For the text-containing cell, return its midpoint in (x, y) coordinate format. 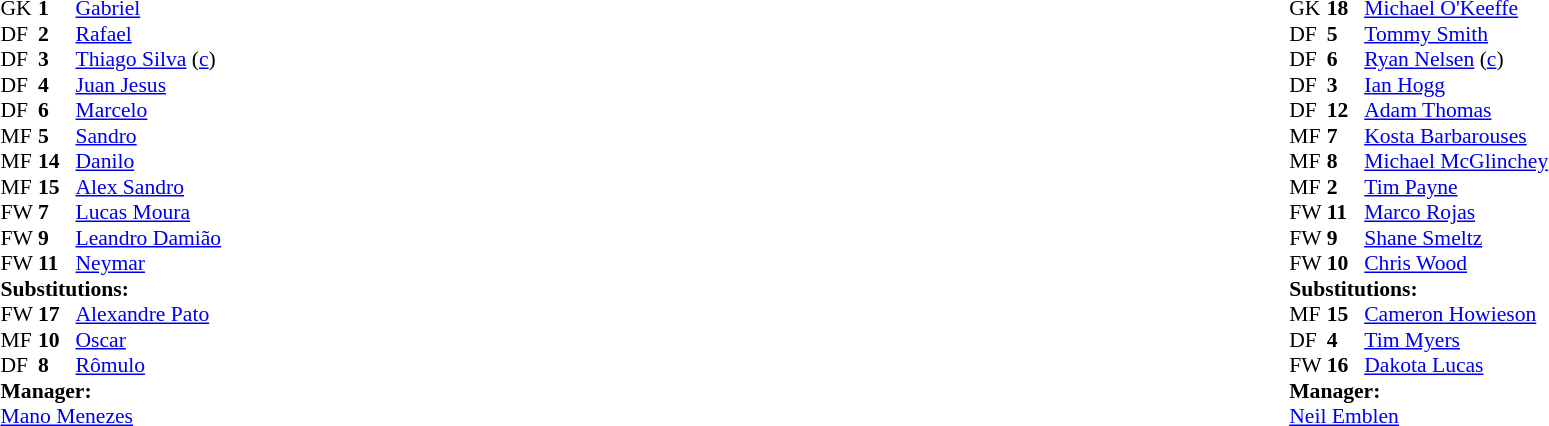
Sandro (149, 136)
17 (57, 315)
Tim Payne (1456, 187)
Juan Jesus (149, 85)
Chris Wood (1456, 263)
Lucas Moura (149, 213)
Kosta Barbarouses (1456, 136)
14 (57, 161)
Ryan Nelsen (c) (1456, 59)
Rômulo (149, 365)
Ian Hogg (1456, 85)
Danilo (149, 161)
Tim Myers (1456, 340)
Dakota Lucas (1456, 365)
Leandro Damião (149, 238)
Thiago Silva (c) (149, 59)
Adam Thomas (1456, 111)
Tommy Smith (1456, 34)
Michael McGlinchey (1456, 161)
Shane Smeltz (1456, 238)
Neymar (149, 263)
12 (1346, 111)
Rafael (149, 34)
Cameron Howieson (1456, 315)
Alex Sandro (149, 187)
Oscar (149, 340)
Alexandre Pato (149, 315)
Marcelo (149, 111)
16 (1346, 365)
Marco Rojas (1456, 213)
